Provide the (X, Y) coordinate of the cell's center where the given text is located.  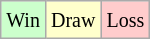
Draw (72, 20)
Loss (126, 20)
Win (24, 20)
